Identify which cell holds the provided text, then report its [x, y] central coordinate. 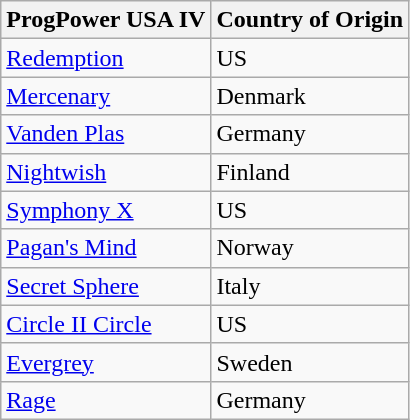
Rage [106, 400]
Country of Origin [310, 20]
Circle II Circle [106, 324]
Denmark [310, 96]
Symphony X [106, 210]
Vanden Plas [106, 134]
ProgPower USA IV [106, 20]
Secret Sphere [106, 286]
Mercenary [106, 96]
Pagan's Mind [106, 248]
Sweden [310, 362]
Norway [310, 248]
Evergrey [106, 362]
Nightwish [106, 172]
Italy [310, 286]
Finland [310, 172]
Redemption [106, 58]
